Extract the [x, y] coordinate from the center of the cell holding the provided text.  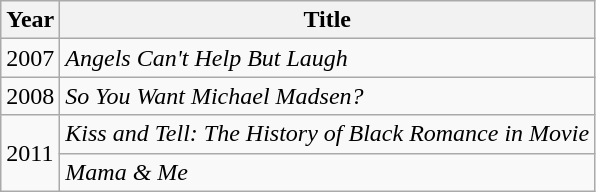
Mama & Me [328, 172]
Kiss and Tell: The History of Black Romance in Movie [328, 134]
Title [328, 20]
2007 [30, 58]
Angels Can't Help But Laugh [328, 58]
2008 [30, 96]
2011 [30, 153]
Year [30, 20]
So You Want Michael Madsen? [328, 96]
